Locate the cell with the specified text and output its [X, Y] center coordinate. 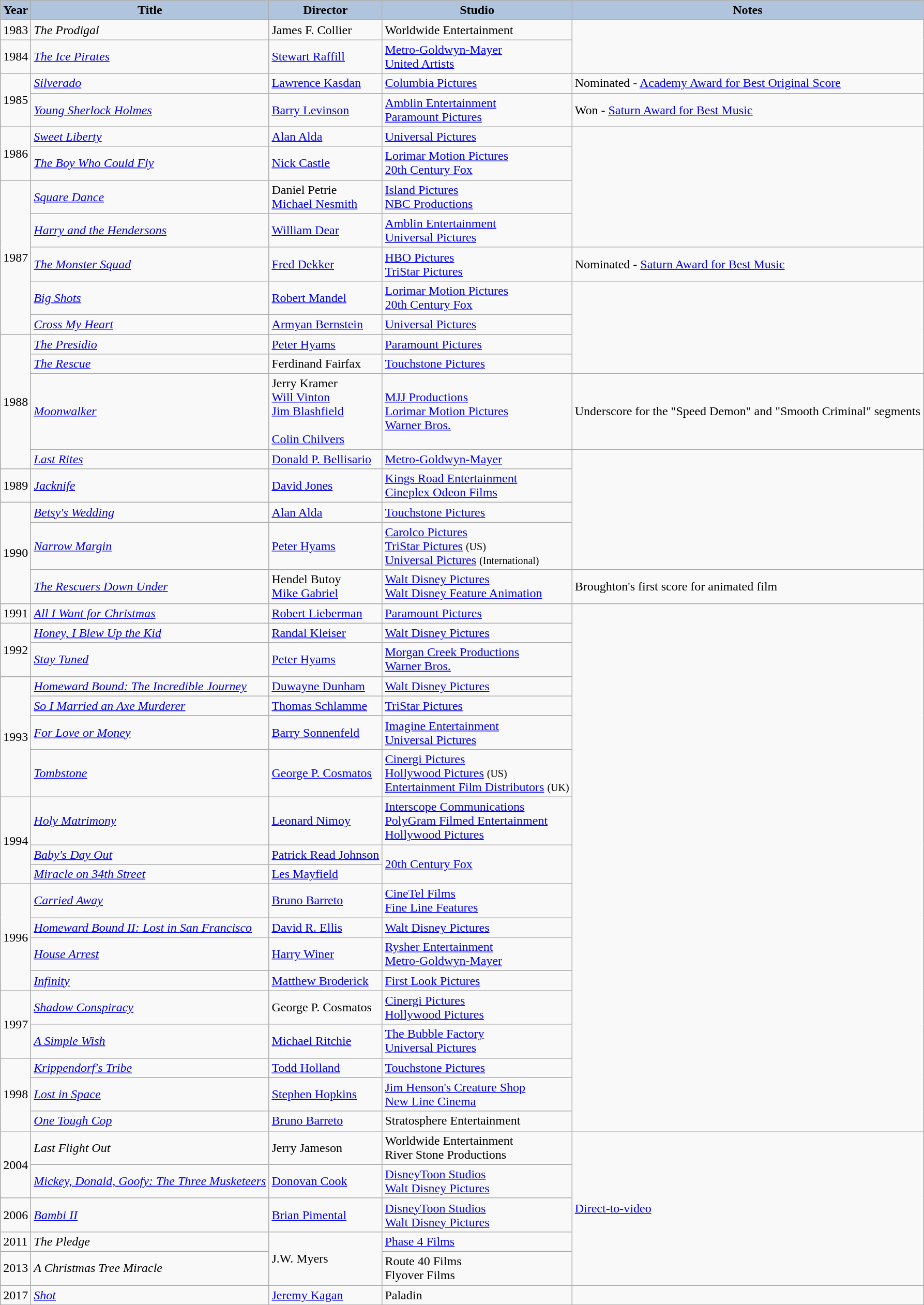
1994 [16, 840]
Nominated - Academy Award for Best Original Score [748, 83]
Rysher EntertainmentMetro-Goldwyn-Mayer [477, 954]
Silverado [150, 83]
Walt Disney PicturesWalt Disney Feature Animation [477, 586]
2011 [16, 1241]
Young Sherlock Holmes [150, 110]
A Simple Wish [150, 1041]
Miracle on 34th Street [150, 874]
Jeremy Kagan [326, 1295]
First Look Pictures [477, 981]
A Christmas Tree Miracle [150, 1268]
Broughton's first score for animated film [748, 586]
1992 [16, 649]
Lost in Space [150, 1094]
David R. Ellis [326, 928]
Lawrence Kasdan [326, 83]
MJJ ProductionsLorimar Motion PicturesWarner Bros. [477, 412]
Patrick Read Johnson [326, 855]
Leonard Nimoy [326, 821]
HBO PicturesTriStar Pictures [477, 264]
Krippendorf's Tribe [150, 1068]
1991 [16, 613]
Amblin EntertainmentParamount Pictures [477, 110]
Shadow Conspiracy [150, 1007]
Won - Saturn Award for Best Music [748, 110]
Underscore for the "Speed Demon" and "Smooth Criminal" segments [748, 412]
Homeward Bound II: Lost in San Francisco [150, 928]
Baby's Day Out [150, 855]
Jerry Jameson [326, 1148]
Les Mayfield [326, 874]
The Boy Who Could Fly [150, 163]
Carried Away [150, 901]
Route 40 FilmsFlyover Films [477, 1268]
Metro-Goldwyn-MayerUnited Artists [477, 57]
William Dear [326, 231]
Duwayne Dunham [326, 686]
Imagine EntertainmentUniversal Pictures [477, 732]
Jacknife [150, 486]
For Love or Money [150, 732]
1998 [16, 1094]
Worldwide EntertainmentRiver Stone Productions [477, 1148]
Big Shots [150, 298]
1989 [16, 486]
Barry Levinson [326, 110]
2006 [16, 1215]
David Jones [326, 486]
Stewart Raffill [326, 57]
Narrow Margin [150, 546]
Honey, I Blew Up the Kid [150, 633]
Hendel ButoyMike Gabriel [326, 586]
Randal Kleiser [326, 633]
Title [150, 10]
Armyan Bernstein [326, 324]
Harry and the Hendersons [150, 231]
House Arrest [150, 954]
James F. Collier [326, 30]
Michael Ritchie [326, 1041]
Infinity [150, 981]
The Presidio [150, 344]
Carolco PicturesTriStar Pictures (US)Universal Pictures (International) [477, 546]
Todd Holland [326, 1068]
20th Century Fox [477, 864]
Interscope CommunicationsPolyGram Filmed EntertainmentHollywood Pictures [477, 821]
Robert Mandel [326, 298]
The Rescue [150, 364]
Nominated - Saturn Award for Best Music [748, 264]
Holy Matrimony [150, 821]
Donald P. Bellisario [326, 459]
All I Want for Christmas [150, 613]
Metro-Goldwyn-Mayer [477, 459]
Jerry KramerWill VintonJim BlashfieldColin Chilvers [326, 412]
Worldwide Entertainment [477, 30]
The Pledge [150, 1241]
Jim Henson's Creature ShopNew Line Cinema [477, 1094]
The Bubble FactoryUniversal Pictures [477, 1041]
So I Married an Axe Murderer [150, 706]
Morgan Creek ProductionsWarner Bros. [477, 660]
Stratosphere Entertainment [477, 1121]
Paladin [477, 1295]
2017 [16, 1295]
Kings Road EntertainmentCineplex Odeon Films [477, 486]
Last Flight Out [150, 1148]
1988 [16, 401]
The Monster Squad [150, 264]
1986 [16, 153]
Robert Lieberman [326, 613]
The Ice Pirates [150, 57]
Barry Sonnenfeld [326, 732]
Amblin EntertainmentUniversal Pictures [477, 231]
Daniel PetrieMichael Nesmith [326, 196]
Donovan Cook [326, 1181]
Nick Castle [326, 163]
Notes [748, 10]
Homeward Bound: The Incredible Journey [150, 686]
Columbia Pictures [477, 83]
Brian Pimental [326, 1215]
Thomas Schlamme [326, 706]
Fred Dekker [326, 264]
Ferdinand Fairfax [326, 364]
Last Rites [150, 459]
1993 [16, 736]
Phase 4 Films [477, 1241]
1983 [16, 30]
Studio [477, 10]
Island PicturesNBC Productions [477, 196]
The Prodigal [150, 30]
Cross My Heart [150, 324]
J.W. Myers [326, 1258]
Betsy's Wedding [150, 512]
2013 [16, 1268]
1987 [16, 257]
Square Dance [150, 196]
1984 [16, 57]
Cinergi PicturesHollywood Pictures (US)Entertainment Film Distributors (UK) [477, 773]
CineTel FilmsFine Line Features [477, 901]
Matthew Broderick [326, 981]
1996 [16, 937]
1997 [16, 1024]
1990 [16, 553]
Moonwalker [150, 412]
The Rescuers Down Under [150, 586]
Direct-to-video [748, 1208]
Director [326, 10]
Shot [150, 1295]
Bambi II [150, 1215]
TriStar Pictures [477, 706]
2004 [16, 1164]
Cinergi PicturesHollywood Pictures [477, 1007]
1985 [16, 100]
Stephen Hopkins [326, 1094]
One Tough Cop [150, 1121]
Mickey, Donald, Goofy: The Three Musketeers [150, 1181]
Stay Tuned [150, 660]
Year [16, 10]
Sweet Liberty [150, 136]
Harry Winer [326, 954]
Tombstone [150, 773]
